Return the [x, y] coordinate for the center point of the cell that contains the specified text.  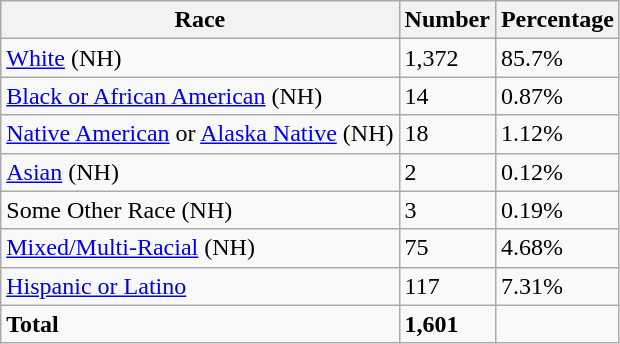
18 [447, 134]
14 [447, 96]
117 [447, 286]
Black or African American (NH) [200, 96]
0.19% [557, 210]
75 [447, 248]
1.12% [557, 134]
Hispanic or Latino [200, 286]
3 [447, 210]
Number [447, 20]
1,372 [447, 58]
White (NH) [200, 58]
Race [200, 20]
4.68% [557, 248]
0.87% [557, 96]
Some Other Race (NH) [200, 210]
Mixed/Multi-Racial (NH) [200, 248]
7.31% [557, 286]
Native American or Alaska Native (NH) [200, 134]
2 [447, 172]
85.7% [557, 58]
Total [200, 324]
Asian (NH) [200, 172]
Percentage [557, 20]
1,601 [447, 324]
0.12% [557, 172]
